Output the (x, y) coordinate of the center of the cell containing the given text.  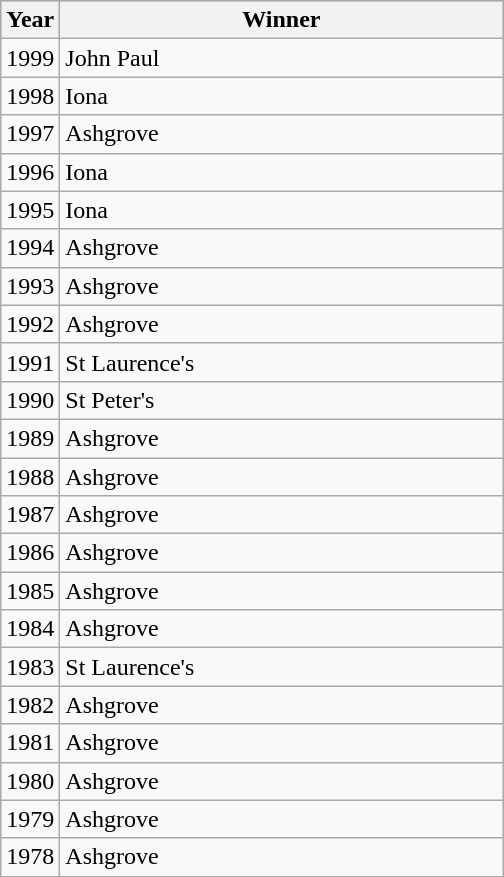
1990 (30, 400)
1987 (30, 515)
1988 (30, 477)
1994 (30, 248)
Year (30, 20)
1995 (30, 210)
1985 (30, 591)
1979 (30, 819)
1981 (30, 743)
John Paul (282, 58)
1984 (30, 629)
1999 (30, 58)
1996 (30, 172)
1992 (30, 324)
1989 (30, 438)
1983 (30, 667)
1997 (30, 134)
1980 (30, 781)
St Peter's (282, 400)
1982 (30, 705)
1993 (30, 286)
1986 (30, 553)
1991 (30, 362)
Winner (282, 20)
1978 (30, 857)
1998 (30, 96)
